Identify which cell holds the provided text, then report its [X, Y] central coordinate. 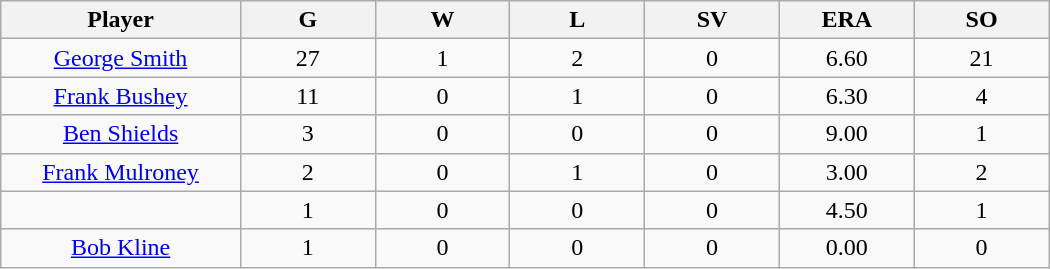
21 [982, 58]
Player [121, 20]
George Smith [121, 58]
4.50 [846, 210]
Frank Mulroney [121, 172]
11 [308, 96]
3.00 [846, 172]
27 [308, 58]
4 [982, 96]
0.00 [846, 248]
Ben Shields [121, 134]
6.60 [846, 58]
6.30 [846, 96]
ERA [846, 20]
Frank Bushey [121, 96]
SV [712, 20]
W [442, 20]
G [308, 20]
Bob Kline [121, 248]
9.00 [846, 134]
SO [982, 20]
3 [308, 134]
L [578, 20]
